Identify which cell holds the provided text, then report its (X, Y) central coordinate. 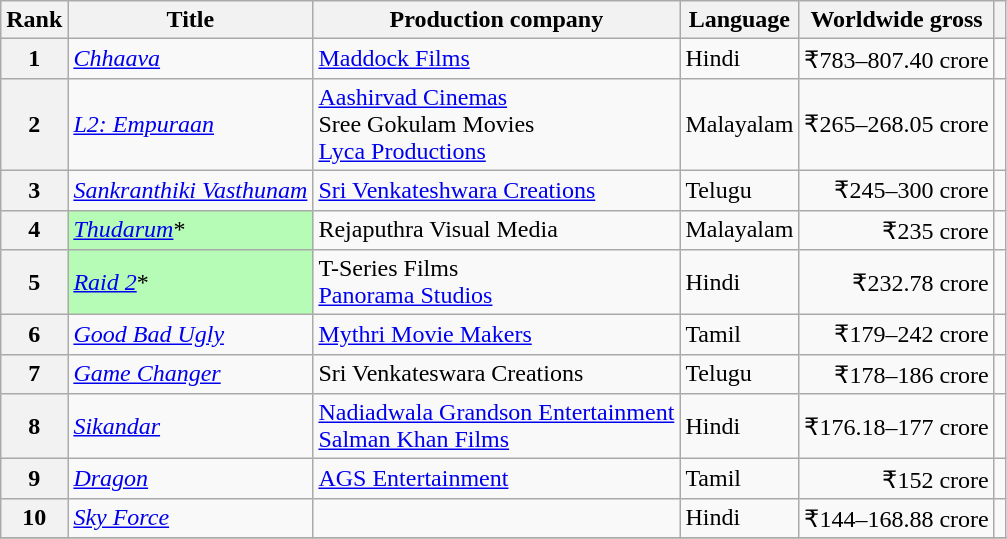
Worldwide gross (896, 20)
9 (34, 479)
Sky Force (190, 518)
₹265–268.05 crore (896, 124)
4 (34, 230)
7 (34, 374)
Aashirvad CinemasSree Gokulam MoviesLyca Productions (496, 124)
Mythri Movie Makers (496, 335)
Production company (496, 20)
Nadiadwala Grandson EntertainmentSalman Khan Films (496, 426)
5 (34, 282)
Chhaava (190, 59)
L2: Empuraan (190, 124)
Good Bad Ugly (190, 335)
Rejaputhra Visual Media (496, 230)
₹232.78 crore (896, 282)
Title (190, 20)
2 (34, 124)
₹176.18–177 crore (896, 426)
Rank (34, 20)
₹178–186 crore (896, 374)
Sri Venkateswara Creations (496, 374)
Thudarum* (190, 230)
Sri Venkateshwara Creations (496, 190)
Raid 2* (190, 282)
Language (740, 20)
Dragon (190, 479)
₹783–807.40 crore (896, 59)
3 (34, 190)
6 (34, 335)
₹152 crore (896, 479)
8 (34, 426)
Sankranthiki Vasthunam (190, 190)
₹245–300 crore (896, 190)
Maddock Films (496, 59)
10 (34, 518)
₹235 crore (896, 230)
AGS Entertainment (496, 479)
Sikandar (190, 426)
₹144–168.88 crore (896, 518)
T-Series FilmsPanorama Studios (496, 282)
₹179–242 crore (896, 335)
Game Changer (190, 374)
1 (34, 59)
